Identify which cell holds the provided text, then report its (x, y) central coordinate. 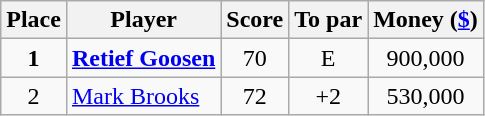
70 (255, 58)
To par (328, 20)
Retief Goosen (143, 58)
+2 (328, 96)
Place (34, 20)
2 (34, 96)
530,000 (426, 96)
900,000 (426, 58)
Player (143, 20)
Mark Brooks (143, 96)
Score (255, 20)
Money ($) (426, 20)
E (328, 58)
72 (255, 96)
1 (34, 58)
